Detect which cell encompasses the target text, then output its (x, y) center coordinate. 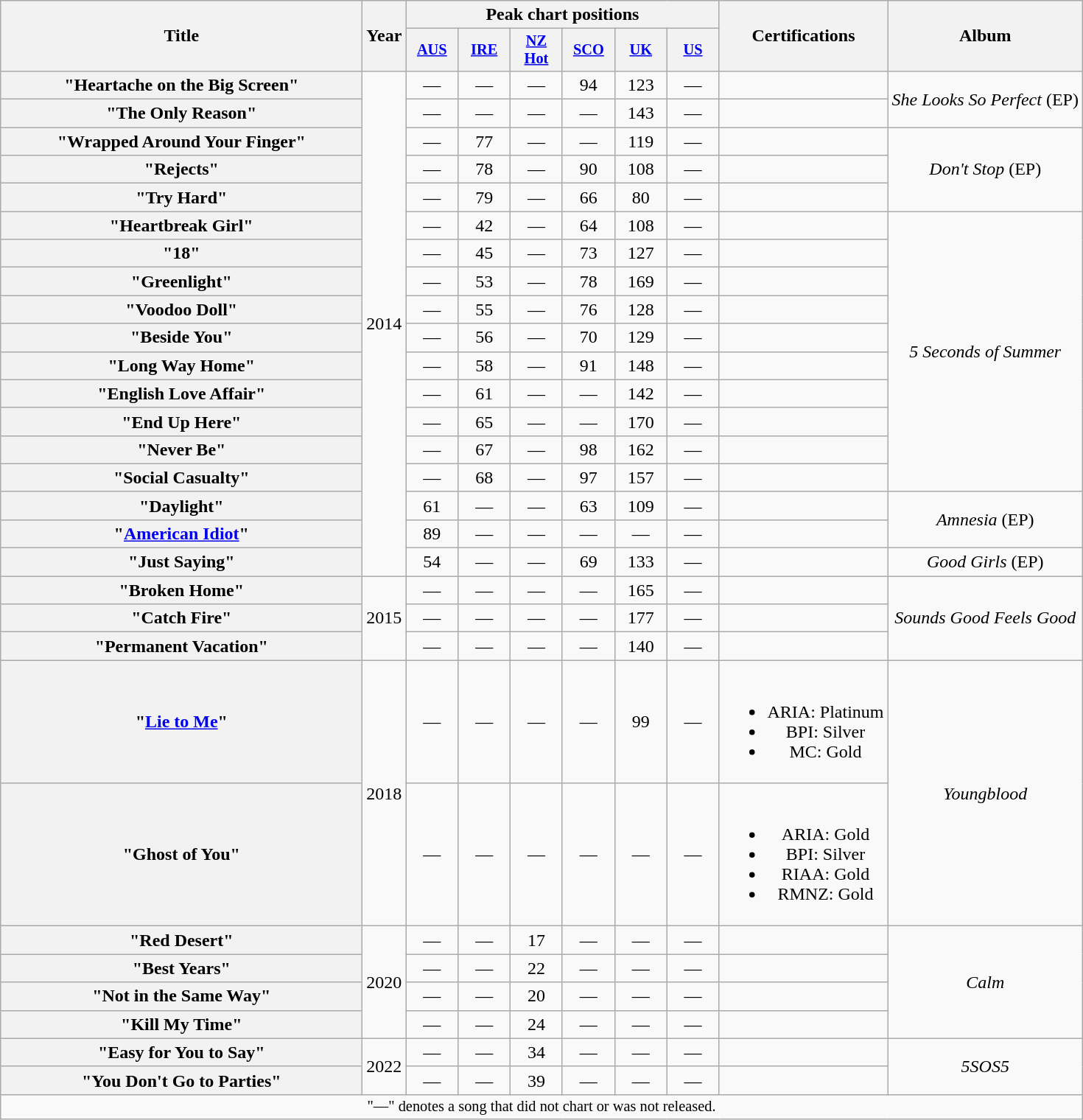
2020 (385, 982)
"Permanent Vacation" (181, 646)
133 (641, 562)
91 (588, 365)
Title (181, 36)
"Social Casualty" (181, 477)
56 (485, 337)
67 (485, 449)
64 (588, 225)
"Daylight" (181, 505)
2022 (385, 1066)
2015 (385, 618)
Certifications (803, 36)
Good Girls (EP) (985, 562)
AUS (432, 50)
Peak chart positions (563, 15)
68 (485, 477)
24 (536, 1024)
65 (485, 421)
94 (588, 85)
NZHot (536, 50)
"Easy for You to Say" (181, 1052)
17 (536, 940)
128 (641, 309)
45 (485, 253)
SCO (588, 50)
"Long Way Home" (181, 365)
"Ghost of You" (181, 855)
"Wrapped Around Your Finger" (181, 141)
99 (641, 722)
5SOS5 (985, 1066)
"Voodoo Doll" (181, 309)
UK (641, 50)
She Looks So Perfect (EP) (985, 99)
"Red Desert" (181, 940)
157 (641, 477)
"The Only Reason" (181, 113)
66 (588, 197)
143 (641, 113)
"Never Be" (181, 449)
Sounds Good Feels Good (985, 618)
39 (536, 1080)
129 (641, 337)
Amnesia (EP) (985, 519)
162 (641, 449)
"Kill My Time" (181, 1024)
ARIA: GoldBPI: SilverRIAA: GoldRMNZ: Gold (803, 855)
5 Seconds of Summer (985, 352)
"You Don't Go to Parties" (181, 1080)
Album (985, 36)
55 (485, 309)
79 (485, 197)
148 (641, 365)
97 (588, 477)
34 (536, 1052)
165 (641, 590)
"Best Years" (181, 968)
22 (536, 968)
"Lie to Me" (181, 722)
2014 (385, 323)
69 (588, 562)
63 (588, 505)
73 (588, 253)
109 (641, 505)
142 (641, 393)
70 (588, 337)
53 (485, 281)
54 (432, 562)
20 (536, 996)
"18" (181, 253)
"Beside You" (181, 337)
119 (641, 141)
169 (641, 281)
"Heartache on the Big Screen" (181, 85)
76 (588, 309)
77 (485, 141)
Don't Stop (EP) (985, 169)
"Broken Home" (181, 590)
"Greenlight" (181, 281)
89 (432, 533)
"English Love Affair" (181, 393)
98 (588, 449)
"Try Hard" (181, 197)
"Rejects" (181, 169)
"Catch Fire" (181, 618)
80 (641, 197)
"Heartbreak Girl" (181, 225)
140 (641, 646)
58 (485, 365)
2018 (385, 793)
IRE (485, 50)
"American Idiot" (181, 533)
177 (641, 618)
"End Up Here" (181, 421)
Youngblood (985, 793)
90 (588, 169)
127 (641, 253)
US (693, 50)
"Just Saying" (181, 562)
123 (641, 85)
ARIA: PlatinumBPI: SilverMC: Gold (803, 722)
"Not in the Same Way" (181, 996)
170 (641, 421)
42 (485, 225)
"—" denotes a song that did not chart or was not released. (542, 1107)
Calm (985, 982)
Year (385, 36)
